Extract the (X, Y) coordinate from the center of the cell holding the provided text.  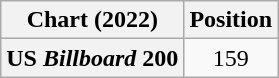
Chart (2022) (92, 20)
Position (231, 20)
US Billboard 200 (92, 58)
159 (231, 58)
